From the cell containing the given text, extract its center point as [X, Y] coordinate. 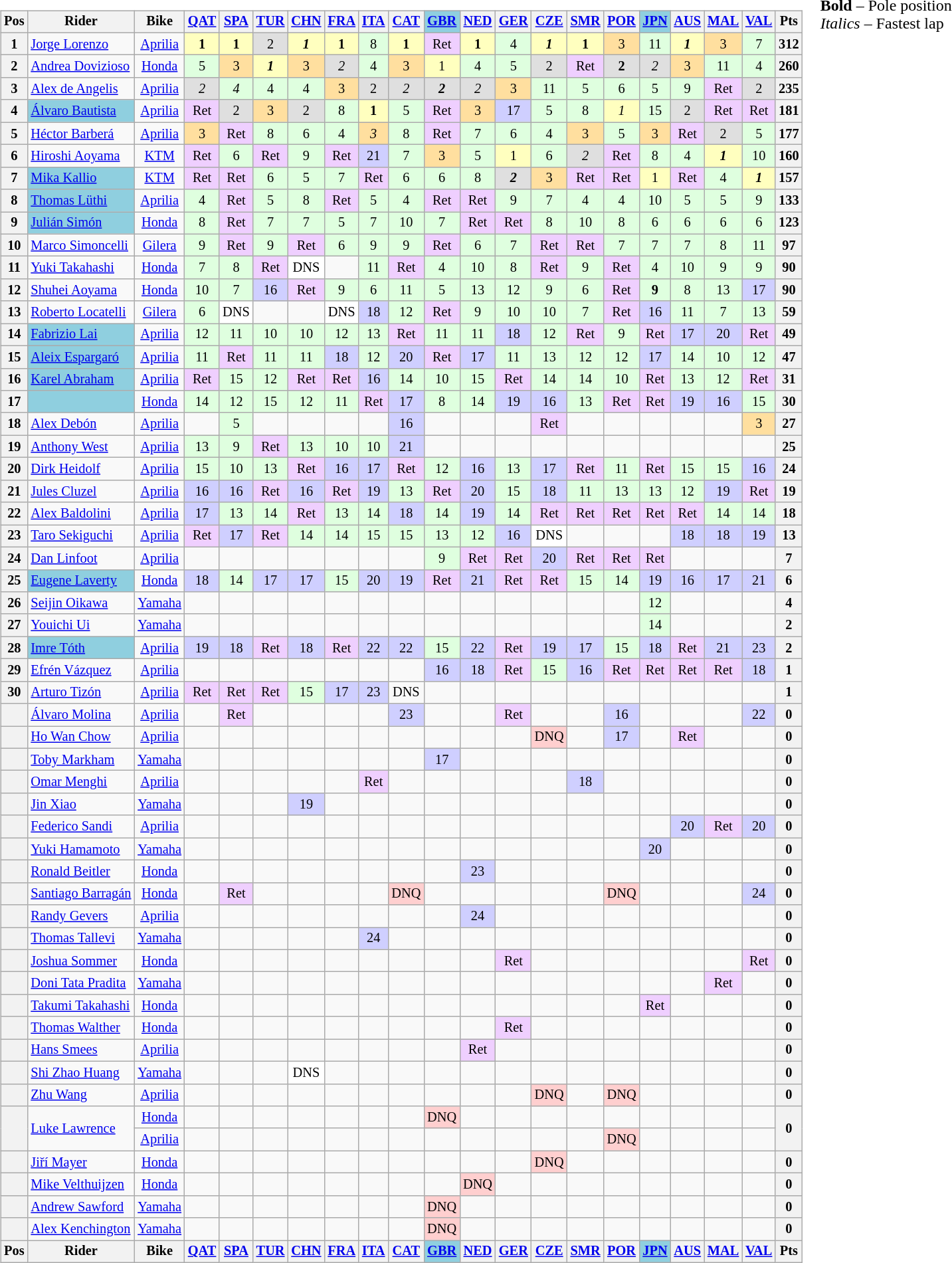
Yuki Hamamoto [81, 849]
Taro Sekiguchi [81, 536]
Takumi Takahashi [81, 1006]
Luke Lawrence [81, 1128]
59 [789, 312]
Zhu Wang [81, 1095]
Mika Kallio [81, 178]
Aleix Espargaró [81, 357]
Álvaro Molina [81, 715]
Youichi Ui [81, 625]
Andrew Sawford [81, 1207]
Joshua Sommer [81, 961]
123 [789, 223]
Yuki Takahashi [81, 268]
Anthony West [81, 446]
Eugene Laverty [81, 581]
Héctor Barberá [81, 134]
Alex de Angelis [81, 89]
Ho Wan Chow [81, 737]
47 [789, 357]
Federico Sandi [81, 826]
177 [789, 134]
Efrén Vázquez [81, 670]
Ronald Beitler [81, 872]
Karel Abraham [81, 379]
160 [789, 156]
Thomas Tallevi [81, 939]
28 [14, 648]
97 [789, 245]
Arturo Tizón [81, 692]
Alex Debón [81, 424]
Omar Menghi [81, 782]
Hans Smees [81, 1050]
Santiago Barragán [81, 894]
Seijin Oikawa [81, 603]
Jorge Lorenzo [81, 44]
235 [789, 89]
26 [14, 603]
Mike Velthuijzen [81, 1185]
Julián Simón [81, 223]
Imre Tóth [81, 648]
31 [789, 379]
29 [14, 670]
312 [789, 44]
Dan Linfoot [81, 558]
Jules Cluzel [81, 491]
Andrea Dovizioso [81, 66]
Jin Xiao [81, 805]
Marco Simoncelli [81, 245]
49 [789, 335]
Fabrizio Lai [81, 335]
Randy Gevers [81, 916]
Toby Markham [81, 759]
Dirk Heidolf [81, 469]
Thomas Walther [81, 1028]
133 [789, 201]
Thomas Lüthi [81, 201]
Álvaro Bautista [81, 111]
Jiří Mayer [81, 1162]
Alex Kenchington [81, 1229]
Roberto Locatelli [81, 312]
Shi Zhao Huang [81, 1072]
Alex Baldolini [81, 514]
157 [789, 178]
181 [789, 111]
Shuhei Aoyama [81, 290]
Hiroshi Aoyama [81, 156]
Doni Tata Pradita [81, 983]
260 [789, 66]
